From the cell containing the given text, extract its center point as [X, Y] coordinate. 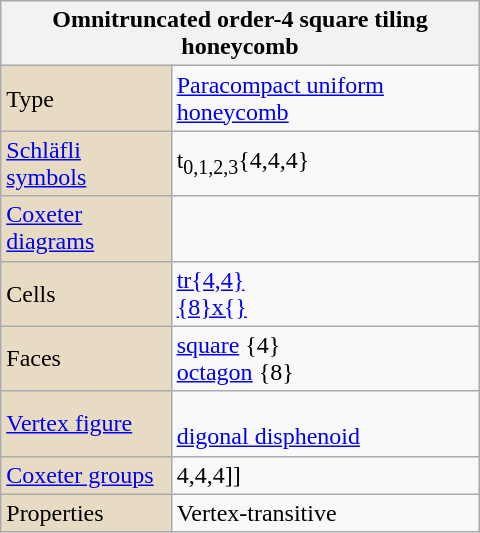
tr{4,4} {8}x{} [325, 294]
Paracompact uniform honeycomb [325, 98]
Type [86, 98]
Coxeter diagrams [86, 228]
Omnitruncated order-4 square tiling honeycomb [240, 34]
digonal disphenoid [325, 424]
t0,1,2,3{4,4,4} [325, 164]
Faces [86, 358]
Vertex-transitive [325, 513]
Properties [86, 513]
Coxeter groups [86, 475]
square {4}octagon {8} [325, 358]
Vertex figure [86, 424]
4,4,4]] [325, 475]
Cells [86, 294]
Schläfli symbols [86, 164]
